Return [x, y] of the center of cell containing provided text 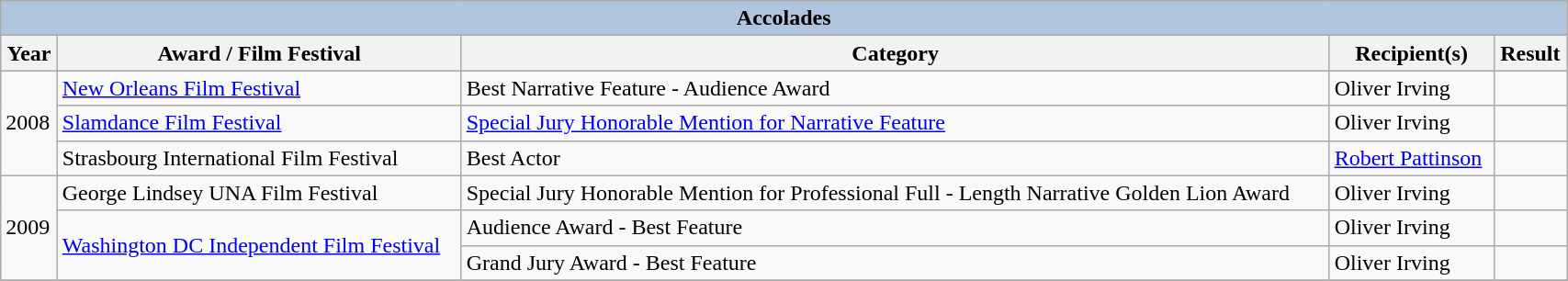
George Lindsey UNA Film Festival [259, 193]
Audience Award - Best Feature [895, 228]
Robert Pattinson [1411, 158]
Special Jury Honorable Mention for Professional Full - Length Narrative Golden Lion Award [895, 193]
Year [29, 53]
Category [895, 53]
Accolades [784, 18]
Recipient(s) [1411, 53]
Best Actor [895, 158]
2009 [29, 228]
2008 [29, 123]
Washington DC Independent Film Festival [259, 245]
Slamdance Film Festival [259, 123]
Award / Film Festival [259, 53]
Result [1530, 53]
Strasbourg International Film Festival [259, 158]
Best Narrative Feature - Audience Award [895, 88]
Grand Jury Award - Best Feature [895, 263]
Special Jury Honorable Mention for Narrative Feature [895, 123]
New Orleans Film Festival [259, 88]
